Detect which cell encompasses the target text, then output its [x, y] center coordinate. 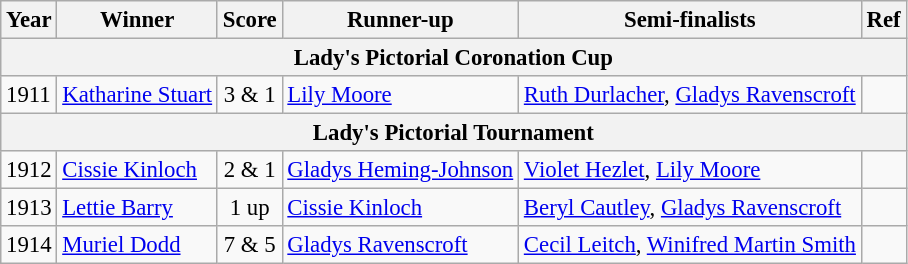
7 & 5 [250, 245]
Beryl Cautley, Gladys Ravenscroft [690, 208]
Gladys Ravenscroft [400, 245]
Semi-finalists [690, 20]
Runner-up [400, 20]
Lady's Pictorial Tournament [454, 133]
Cecil Leitch, Winifred Martin Smith [690, 245]
1911 [29, 95]
Lettie Barry [138, 208]
Ref [884, 20]
Winner [138, 20]
Katharine Stuart [138, 95]
Muriel Dodd [138, 245]
1914 [29, 245]
Year [29, 20]
1912 [29, 170]
Ruth Durlacher, Gladys Ravenscroft [690, 95]
Violet Hezlet, Lily Moore [690, 170]
1913 [29, 208]
3 & 1 [250, 95]
Score [250, 20]
Lily Moore [400, 95]
Lady's Pictorial Coronation Cup [454, 58]
1 up [250, 208]
Gladys Heming-Johnson [400, 170]
2 & 1 [250, 170]
